Find where the given text appears and provide that cell's center as (x, y) coordinate. 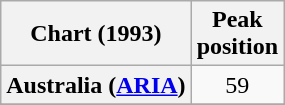
Australia (ARIA) (96, 85)
Peakposition (237, 34)
59 (237, 85)
Chart (1993) (96, 34)
